Determine the (x, y) coordinate at the center of the cell enclosing the given text.  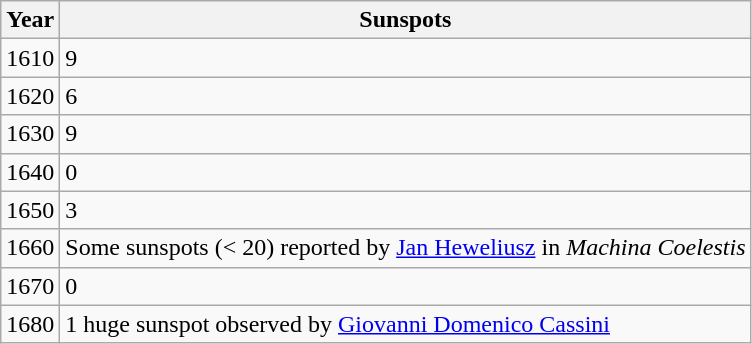
1640 (30, 172)
1670 (30, 286)
Year (30, 20)
Some sunspots (< 20) reported by Jan Heweliusz in Machina Coelestis (406, 248)
1 huge sunspot observed by Giovanni Domenico Cassini (406, 324)
1630 (30, 134)
1610 (30, 58)
1680 (30, 324)
1660 (30, 248)
3 (406, 210)
6 (406, 96)
Sunspots (406, 20)
1650 (30, 210)
1620 (30, 96)
